Pinpoint the cell where the given text exists, returning its [x, y] midpoint coordinate. 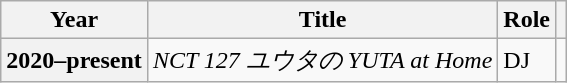
NCT 127 ユウタの YUTA at Home [322, 60]
Role [527, 20]
2020–present [74, 60]
Title [322, 20]
Year [74, 20]
DJ [527, 60]
